Find where the given text appears and provide that cell's center as [x, y] coordinate. 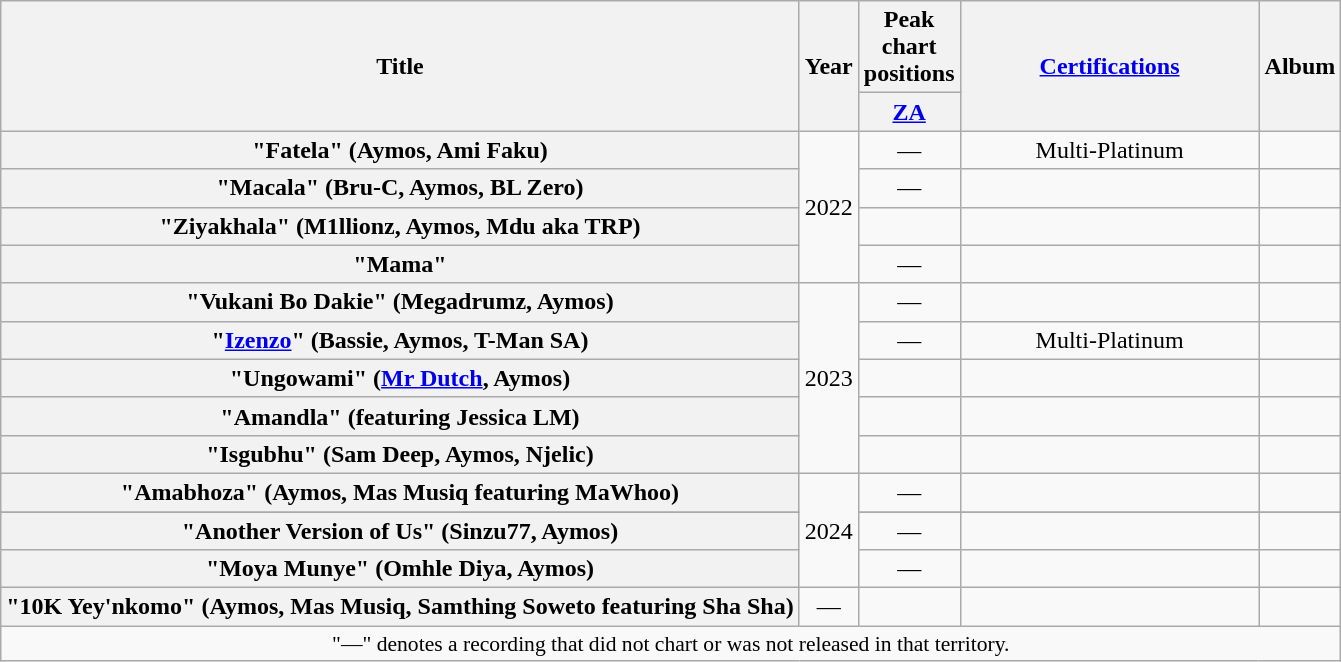
"Vukani Bo Dakie" (Megadrumz, Aymos) [400, 302]
"Amandla" (featuring Jessica LM) [400, 416]
2023 [828, 378]
"Moya Munye" (Omhle Diya, Aymos) [400, 569]
"Ungowami" (Mr Dutch, Aymos) [400, 378]
Certifications [1110, 66]
"Isgubhu" (Sam Deep, Aymos, Njelic) [400, 454]
Album [1300, 66]
Title [400, 66]
"Izenzo" (Bassie, Aymos, T-Man SA) [400, 340]
2024 [828, 530]
"—" denotes a recording that did not chart or was not released in that territory. [671, 644]
"Amabhoza" (Aymos, Mas Musiq featuring MaWhoo) [400, 492]
2022 [828, 207]
ZA [909, 112]
"Macala" (Bru-C, Aymos, BL Zero) [400, 188]
"10K Yey'nkomo" (Aymos, Mas Musiq, Samthing Soweto featuring Sha Sha) [400, 607]
"Ziyakhala" (M1llionz, Aymos, Mdu aka TRP) [400, 226]
"Mama" [400, 264]
Year [828, 66]
"Fatela" (Aymos, Ami Faku) [400, 150]
Peak chart positions [909, 47]
"Another Version of Us" (Sinzu77, Aymos) [400, 531]
